Identify which cell holds the provided text, then report its (X, Y) central coordinate. 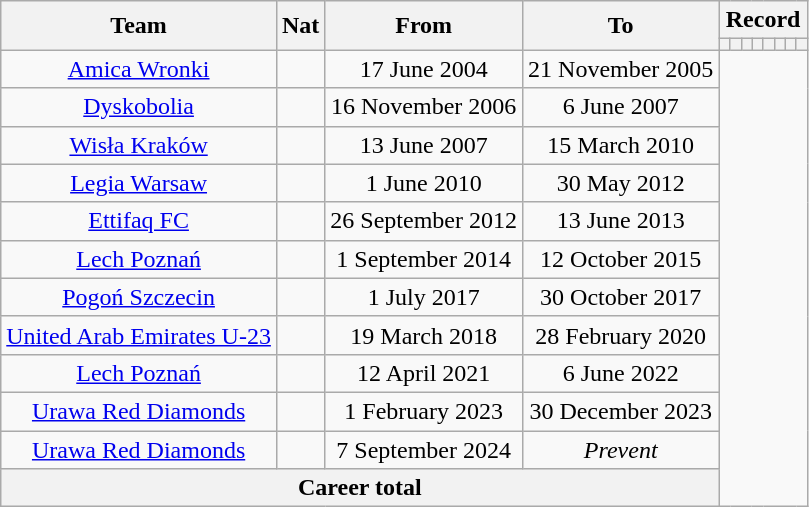
16 November 2006 (424, 107)
Amica Wronki (139, 69)
19 March 2018 (424, 335)
Pogoń Szczecin (139, 297)
To (621, 26)
28 February 2020 (621, 335)
7 September 2024 (424, 449)
Ettifaq FC (139, 221)
13 June 2007 (424, 145)
Record (763, 20)
Dyskobolia (139, 107)
6 June 2007 (621, 107)
17 June 2004 (424, 69)
30 May 2012 (621, 183)
6 June 2022 (621, 373)
Career total (360, 488)
1 September 2014 (424, 259)
26 September 2012 (424, 221)
13 June 2013 (621, 221)
30 October 2017 (621, 297)
1 February 2023 (424, 411)
12 October 2015 (621, 259)
15 March 2010 (621, 145)
From (424, 26)
Team (139, 26)
1 June 2010 (424, 183)
21 November 2005 (621, 69)
United Arab Emirates U-23 (139, 335)
1 July 2017 (424, 297)
Legia Warsaw (139, 183)
Prevent (621, 449)
12 April 2021 (424, 373)
30 December 2023 (621, 411)
Wisła Kraków (139, 145)
Nat (300, 26)
